Search for the cell housing the specified text and yield its (X, Y) center coordinate. 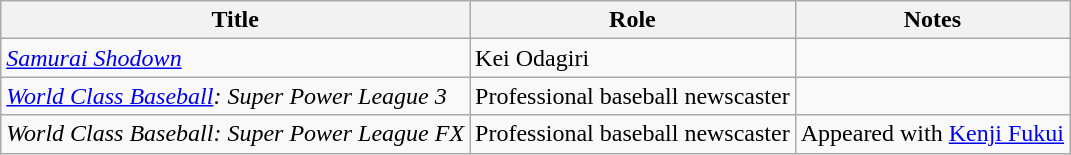
Title (236, 20)
Kei Odagiri (633, 58)
Notes (932, 20)
Appeared with Kenji Fukui (932, 134)
Role (633, 20)
World Class Baseball: Super Power League FX (236, 134)
Samurai Shodown (236, 58)
World Class Baseball: Super Power League 3 (236, 96)
